Determine the [X, Y] coordinate at the center of the cell enclosing the given text.  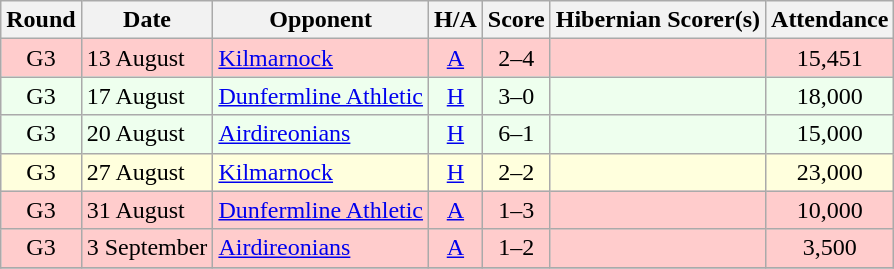
1–2 [516, 248]
23,000 [830, 172]
Attendance [830, 20]
15,000 [830, 134]
Score [516, 20]
31 August [147, 210]
Round [41, 20]
2–2 [516, 172]
20 August [147, 134]
1–3 [516, 210]
18,000 [830, 96]
13 August [147, 58]
3,500 [830, 248]
Opponent [321, 20]
3 September [147, 248]
17 August [147, 96]
15,451 [830, 58]
27 August [147, 172]
H/A [456, 20]
2–4 [516, 58]
Date [147, 20]
10,000 [830, 210]
3–0 [516, 96]
6–1 [516, 134]
Hibernian Scorer(s) [658, 20]
